Capture the cell that displays the provided text and extract its (x, y) central coordinate. 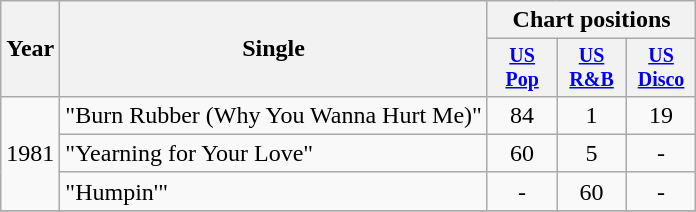
Single (274, 49)
Year (30, 49)
"Humpin'" (274, 191)
5 (592, 153)
84 (522, 115)
1981 (30, 153)
19 (660, 115)
"Burn Rubber (Why You Wanna Hurt Me)" (274, 115)
USPop (522, 68)
USDisco (660, 68)
USR&B (592, 68)
1 (592, 115)
"Yearning for Your Love" (274, 153)
Chart positions (591, 20)
